Return (x, y) of the center of cell containing provided text 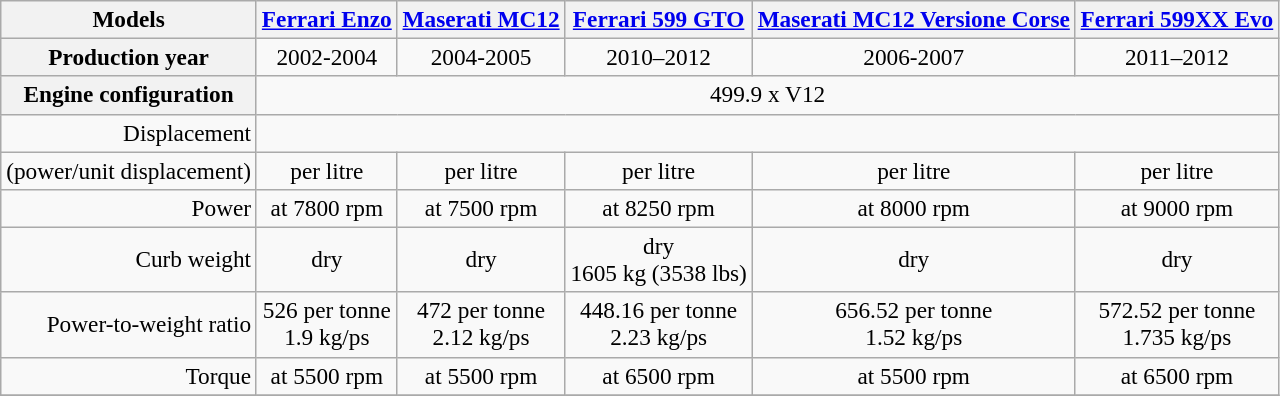
Models (129, 19)
Torque (129, 376)
Engine configuration (129, 95)
499.9 x V12 (767, 95)
Maserati MC12 Versione Corse (914, 19)
at 7500 rpm (481, 208)
at 8250 rpm (658, 208)
Power (129, 208)
Power-to-weight ratio (129, 324)
Ferrari Enzo (326, 19)
472 per tonne2.12 kg/ps (481, 324)
Curb weight (129, 260)
Maserati MC12 (481, 19)
656.52 per tonne1.52 kg/ps (914, 324)
572.52 per tonne1.735 kg/ps (1176, 324)
(power/unit displacement) (129, 170)
448.16 per tonne2.23 kg/ps (658, 324)
Displacement (129, 133)
2002-2004 (326, 57)
Ferrari 599 GTO (658, 19)
at 8000 rpm (914, 208)
at 9000 rpm (1176, 208)
at 7800 rpm (326, 208)
Production year (129, 57)
2011–2012 (1176, 57)
2004-2005 (481, 57)
526 per tonne1.9 kg/ps (326, 324)
dry 1605 kg (3538 lbs) (658, 260)
2006-2007 (914, 57)
Ferrari 599XX Evo (1176, 19)
2010–2012 (658, 57)
